Provide the (X, Y) coordinate of the cell's center where the given text is located.  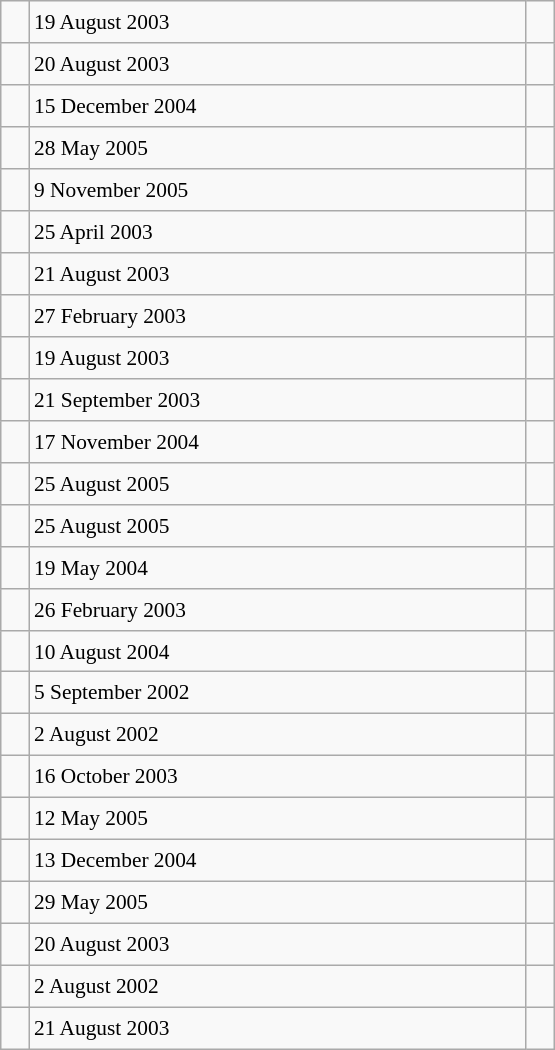
5 September 2002 (278, 693)
19 May 2004 (278, 567)
26 February 2003 (278, 609)
27 February 2003 (278, 316)
17 November 2004 (278, 441)
16 October 2003 (278, 777)
21 September 2003 (278, 399)
25 April 2003 (278, 232)
13 December 2004 (278, 861)
29 May 2005 (278, 903)
28 May 2005 (278, 148)
10 August 2004 (278, 651)
9 November 2005 (278, 190)
12 May 2005 (278, 819)
15 December 2004 (278, 106)
